Find where the given text appears and provide that cell's center as (X, Y) coordinate. 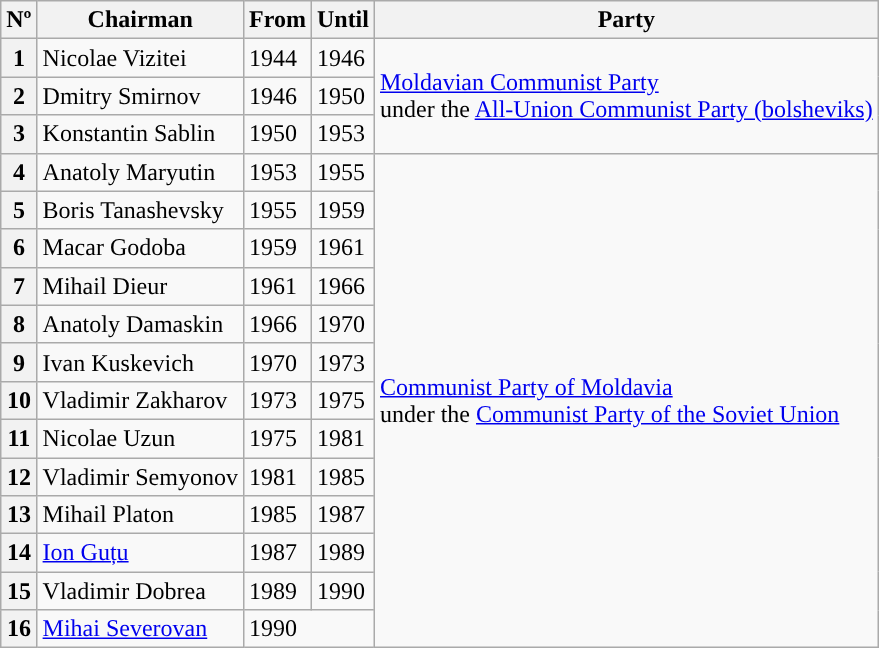
Moldavian Communist Partyunder the All-Union Communist Party (bolsheviks) (626, 96)
Chairman (140, 20)
3 (19, 134)
13 (19, 515)
14 (19, 553)
From (277, 20)
Anatoly Damaskin (140, 324)
Konstantin Sablin (140, 134)
11 (19, 438)
16 (19, 629)
Until (342, 20)
4 (19, 172)
5 (19, 210)
9 (19, 362)
Anatoly Maryutin (140, 172)
Party (626, 20)
12 (19, 477)
Vladimir Semyonov (140, 477)
15 (19, 591)
Nº (19, 20)
6 (19, 248)
Vladimir Zakharov (140, 400)
8 (19, 324)
Ion Guțu (140, 553)
1 (19, 58)
Mihai Severovan (140, 629)
Nicolae Uzun (140, 438)
Nicolae Vizitei (140, 58)
2 (19, 96)
10 (19, 400)
Macar Godoba (140, 248)
Vladimir Dobrea (140, 591)
Mihail Platon (140, 515)
Ivan Kuskevich (140, 362)
Dmitry Smirnov (140, 96)
1944 (277, 58)
Communist Party of Moldaviaunder the Communist Party of the Soviet Union (626, 400)
Boris Tanashevsky (140, 210)
Mihail Dieur (140, 286)
7 (19, 286)
